Search for the cell housing the specified text and yield its [x, y] center coordinate. 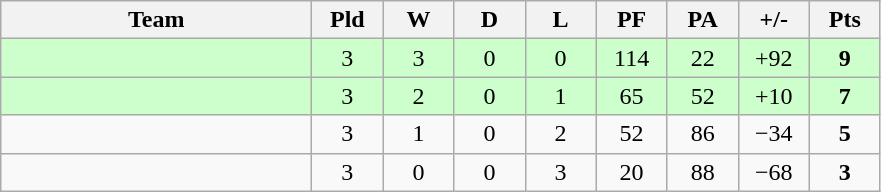
D [490, 20]
20 [632, 172]
7 [844, 96]
Pld [348, 20]
Pts [844, 20]
86 [702, 134]
88 [702, 172]
PF [632, 20]
22 [702, 58]
−34 [774, 134]
L [560, 20]
9 [844, 58]
PA [702, 20]
+92 [774, 58]
65 [632, 96]
114 [632, 58]
Team [156, 20]
+/- [774, 20]
W [418, 20]
+10 [774, 96]
5 [844, 134]
−68 [774, 172]
